Identify which cell holds the provided text, then report its [X, Y] central coordinate. 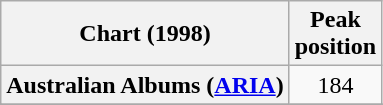
Peakposition [335, 34]
184 [335, 85]
Chart (1998) [145, 34]
Australian Albums (ARIA) [145, 85]
